Identify which cell holds the provided text, then report its [x, y] central coordinate. 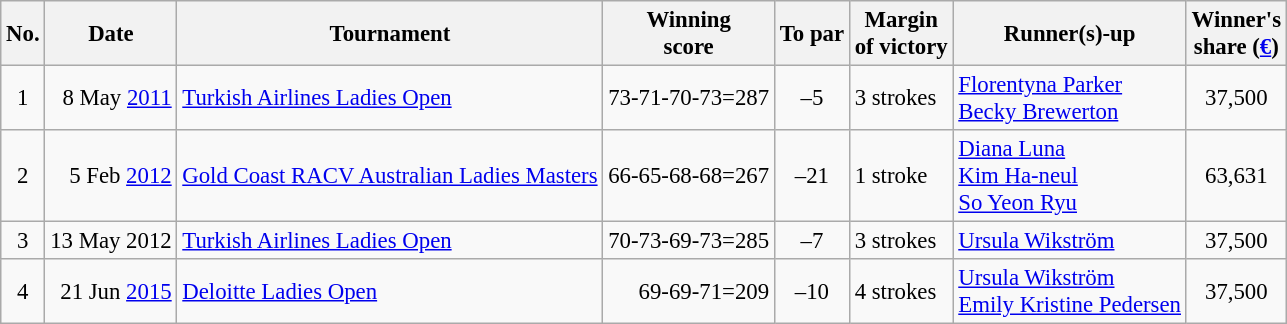
Diana Luna Kim Ha-neul So Yeon Ryu [1070, 176]
Tournament [390, 34]
1 [23, 98]
21 Jun 2015 [111, 292]
8 May 2011 [111, 98]
73-71-70-73=287 [689, 98]
4 strokes [901, 292]
Winningscore [689, 34]
3 [23, 241]
66-65-68-68=267 [689, 176]
70-73-69-73=285 [689, 241]
13 May 2012 [111, 241]
4 [23, 292]
Winner'sshare (€) [1236, 34]
Florentyna Parker Becky Brewerton [1070, 98]
–21 [812, 176]
Ursula Wikström [1070, 241]
5 Feb 2012 [111, 176]
–7 [812, 241]
Date [111, 34]
Runner(s)-up [1070, 34]
2 [23, 176]
69-69-71=209 [689, 292]
Gold Coast RACV Australian Ladies Masters [390, 176]
Deloitte Ladies Open [390, 292]
Ursula Wikström Emily Kristine Pedersen [1070, 292]
To par [812, 34]
–5 [812, 98]
No. [23, 34]
Marginof victory [901, 34]
–10 [812, 292]
63,631 [1236, 176]
1 stroke [901, 176]
